For the text-containing cell, return its midpoint in [x, y] coordinate format. 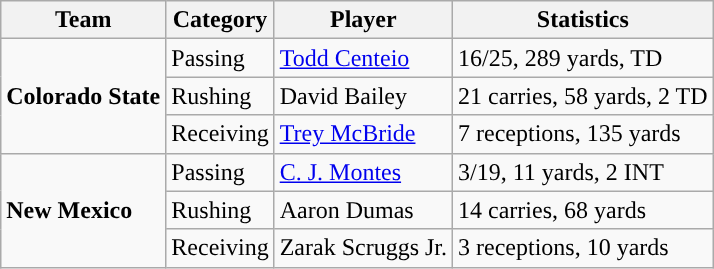
C. J. Montes [363, 172]
21 carries, 58 yards, 2 TD [584, 96]
Team [84, 20]
Statistics [584, 20]
14 carries, 68 yards [584, 210]
7 receptions, 135 yards [584, 134]
Aaron Dumas [363, 210]
Todd Centeio [363, 58]
3/19, 11 yards, 2 INT [584, 172]
Player [363, 20]
Zarak Scruggs Jr. [363, 248]
New Mexico [84, 210]
Colorado State [84, 96]
Category [220, 20]
David Bailey [363, 96]
3 receptions, 10 yards [584, 248]
Trey McBride [363, 134]
16/25, 289 yards, TD [584, 58]
